For the text-containing cell, return its midpoint in [X, Y] coordinate format. 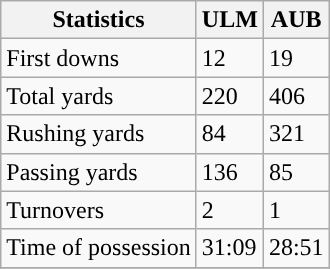
321 [296, 134]
12 [230, 58]
Passing yards [99, 172]
85 [296, 172]
28:51 [296, 248]
ULM [230, 20]
Total yards [99, 96]
Statistics [99, 20]
Rushing yards [99, 134]
1 [296, 210]
406 [296, 96]
2 [230, 210]
Time of possession [99, 248]
84 [230, 134]
220 [230, 96]
Turnovers [99, 210]
31:09 [230, 248]
AUB [296, 20]
19 [296, 58]
136 [230, 172]
First downs [99, 58]
